Capture the cell that displays the provided text and extract its [x, y] central coordinate. 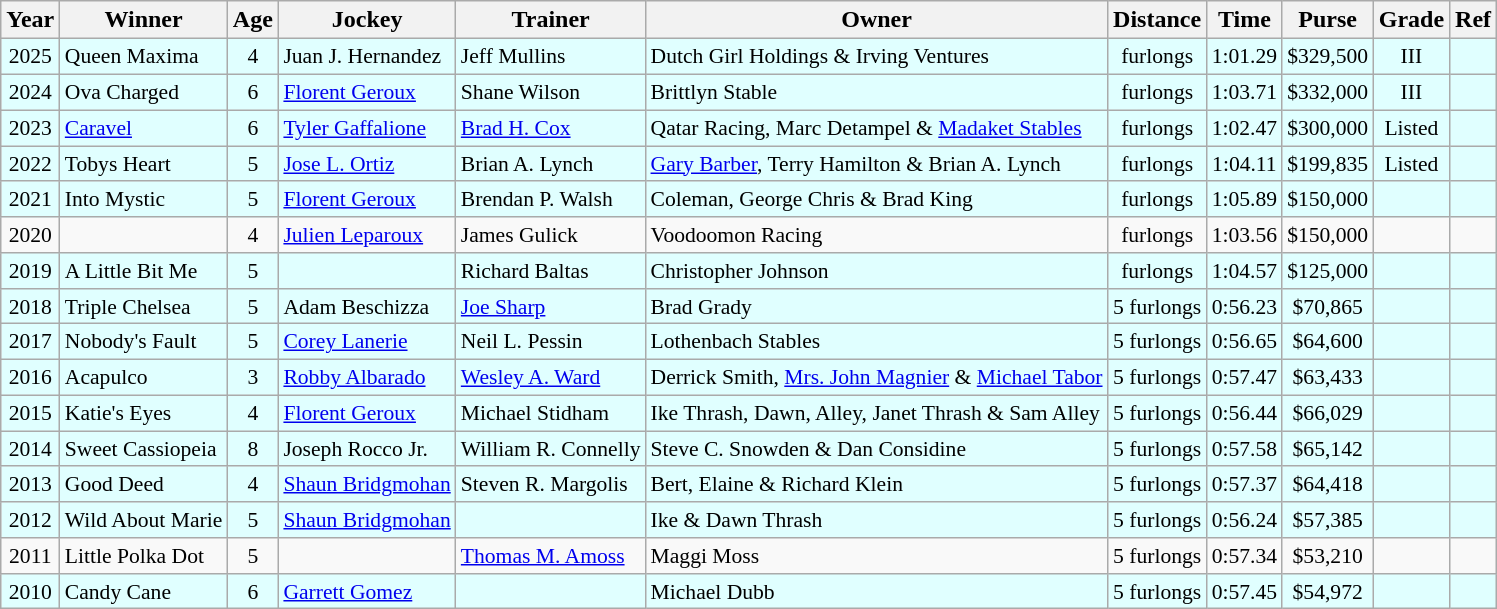
Sweet Cassiopeia [144, 449]
Winner [144, 20]
$64,418 [1328, 484]
Wesley A. Ward [551, 377]
Grade [1411, 20]
2018 [30, 306]
$53,210 [1328, 556]
Katie's Eyes [144, 413]
2024 [30, 92]
$66,029 [1328, 413]
Michael Dubb [877, 591]
0:57.58 [1244, 449]
2022 [30, 164]
Brendan P. Walsh [551, 199]
Thomas M. Amoss [551, 556]
Robby Albarado [366, 377]
Jeff Mullins [551, 57]
2011 [30, 556]
Steven R. Margolis [551, 484]
Jockey [366, 20]
Brad Grady [877, 306]
2020 [30, 235]
1:02.47 [1244, 128]
1:04.57 [1244, 271]
2021 [30, 199]
$70,865 [1328, 306]
A Little Bit Me [144, 271]
2010 [30, 591]
$329,500 [1328, 57]
1:03.56 [1244, 235]
2017 [30, 342]
Tyler Gaffalione [366, 128]
Good Deed [144, 484]
James Gulick [551, 235]
Little Polka Dot [144, 556]
Triple Chelsea [144, 306]
Brittlyn Stable [877, 92]
8 [252, 449]
2023 [30, 128]
Wild About Marie [144, 520]
Brad H. Cox [551, 128]
Steve C. Snowden & Dan Considine [877, 449]
Caravel [144, 128]
$64,600 [1328, 342]
Corey Lanerie [366, 342]
Richard Baltas [551, 271]
Derrick Smith, Mrs. John Magnier & Michael Tabor [877, 377]
0:56.44 [1244, 413]
Jose L. Ortiz [366, 164]
Maggi Moss [877, 556]
1:04.11 [1244, 164]
Age [252, 20]
Joseph Rocco Jr. [366, 449]
0:57.34 [1244, 556]
0:57.45 [1244, 591]
1:03.71 [1244, 92]
Neil L. Pessin [551, 342]
2015 [30, 413]
Bert, Elaine & Richard Klein [877, 484]
Queen Maxima [144, 57]
$125,000 [1328, 271]
$332,000 [1328, 92]
2016 [30, 377]
0:57.37 [1244, 484]
Ova Charged [144, 92]
Shane Wilson [551, 92]
$54,972 [1328, 591]
Qatar Racing, Marc Detampel & Madaket Stables [877, 128]
Voodoomon Racing [877, 235]
Owner [877, 20]
Nobody's Fault [144, 342]
0:56.24 [1244, 520]
William R. Connelly [551, 449]
Ike & Dawn Thrash [877, 520]
Julien Leparoux [366, 235]
$57,385 [1328, 520]
3 [252, 377]
Year [30, 20]
Ike Thrash, Dawn, Alley, Janet Thrash & Sam Alley [877, 413]
Into Mystic [144, 199]
Coleman, George Chris & Brad King [877, 199]
Trainer [551, 20]
Distance [1158, 20]
$300,000 [1328, 128]
0:56.23 [1244, 306]
0:56.65 [1244, 342]
2019 [30, 271]
Juan J. Hernandez [366, 57]
Christopher Johnson [877, 271]
Lothenbach Stables [877, 342]
$65,142 [1328, 449]
2025 [30, 57]
2013 [30, 484]
2012 [30, 520]
Time [1244, 20]
Gary Barber, Terry Hamilton & Brian A. Lynch [877, 164]
2014 [30, 449]
Garrett Gomez [366, 591]
1:01.29 [1244, 57]
Brian A. Lynch [551, 164]
1:05.89 [1244, 199]
$199,835 [1328, 164]
0:57.47 [1244, 377]
Candy Cane [144, 591]
Acapulco [144, 377]
Tobys Heart [144, 164]
Ref [1474, 20]
Joe Sharp [551, 306]
Michael Stidham [551, 413]
Dutch Girl Holdings & Irving Ventures [877, 57]
$63,433 [1328, 377]
Purse [1328, 20]
Adam Beschizza [366, 306]
